Extract the [x, y] coordinate from the center of the cell holding the provided text.  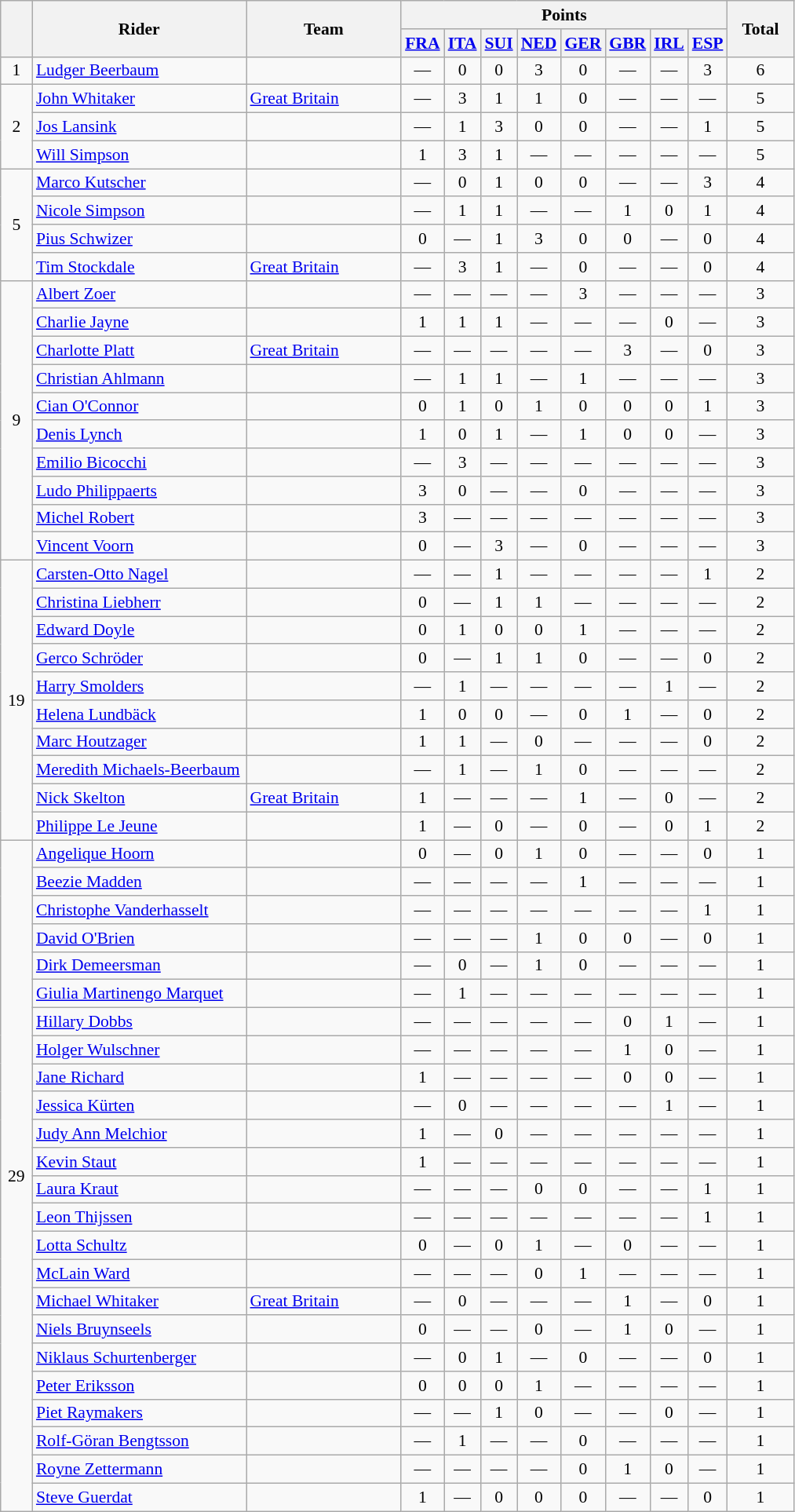
GBR [628, 43]
Nicole Simpson [140, 211]
Christian Ahlmann [140, 378]
19 [16, 700]
Harry Smolders [140, 686]
Royne Zettermann [140, 1470]
Ludger Beerbaum [140, 71]
Piet Raymakers [140, 1413]
Peter Eriksson [140, 1386]
Jos Lansink [140, 127]
Michel Robert [140, 518]
Denis Lynch [140, 435]
Giulia Martinengo Marquet [140, 994]
Emilio Bicocchi [140, 462]
Jane Richard [140, 1078]
Marco Kutscher [140, 183]
Angelique Hoorn [140, 854]
Laura Kraut [140, 1189]
Gerco Schröder [140, 659]
IRL [669, 43]
Lotta Schultz [140, 1246]
Kevin Staut [140, 1162]
Michael Whitaker [140, 1302]
NED [539, 43]
Charlie Jayne [140, 323]
FRA [422, 43]
McLain Ward [140, 1273]
Christina Liebherr [140, 602]
Meredith Michaels-Beerbaum [140, 770]
Niels Bruynseels [140, 1330]
Philippe Le Jeune [140, 826]
Judy Ann Melchior [140, 1134]
Albert Zoer [140, 294]
Hillary Dobbs [140, 1022]
Niklaus Schurtenberger [140, 1357]
Carsten-Otto Nagel [140, 575]
9 [16, 420]
Nick Skelton [140, 798]
Edward Doyle [140, 630]
GER [582, 43]
Marc Houtzager [140, 742]
John Whitaker [140, 99]
6 [760, 71]
ITA [463, 43]
Rider [140, 28]
ESP [708, 43]
Ludo Philippaerts [140, 491]
Pius Schwizer [140, 239]
Charlotte Platt [140, 351]
Tim Stockdale [140, 267]
Christophe Vanderhasselt [140, 910]
Helena Lundbäck [140, 714]
SUI [499, 43]
Beezie Madden [140, 882]
Rolf-Göran Bengtsson [140, 1441]
Team [324, 28]
Will Simpson [140, 155]
Leon Thijssen [140, 1218]
Vincent Voorn [140, 546]
Steve Guerdat [140, 1497]
Dirk Demeersman [140, 966]
Jessica Kürten [140, 1106]
David O'Brien [140, 938]
Holger Wulschner [140, 1050]
29 [16, 1176]
Points [563, 15]
Total [760, 28]
Cian O'Connor [140, 407]
